Locate the cell with the specified text and output its (X, Y) center coordinate. 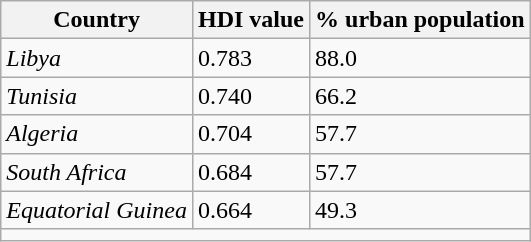
Equatorial Guinea (97, 210)
88.0 (420, 58)
Algeria (97, 134)
HDI value (250, 20)
66.2 (420, 96)
0.684 (250, 172)
Country (97, 20)
South Africa (97, 172)
0.740 (250, 96)
Tunisia (97, 96)
0.664 (250, 210)
0.704 (250, 134)
% urban population (420, 20)
0.783 (250, 58)
49.3 (420, 210)
Libya (97, 58)
